Return [x, y] of the center of cell containing provided text 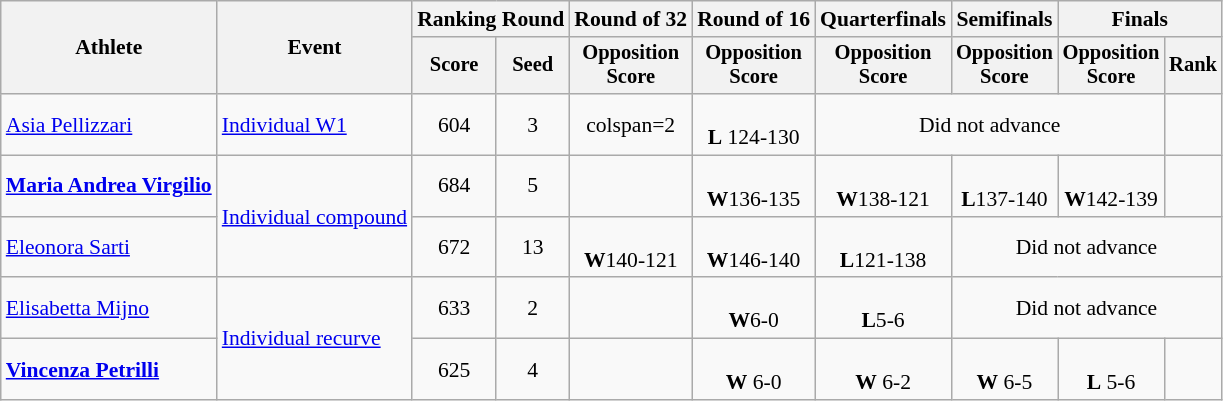
L121-138 [883, 248]
W6-0 [754, 308]
Athlete [109, 48]
Eleonora Sarti [109, 248]
W138-121 [883, 186]
Maria Andrea Virgilio [109, 186]
Score [454, 66]
W140-121 [630, 248]
L 5-6 [1112, 370]
Individual W1 [314, 124]
L137-140 [1004, 186]
672 [454, 248]
Individual recurve [314, 339]
Semifinals [1004, 19]
633 [454, 308]
W142-139 [1112, 186]
W146-140 [754, 248]
4 [532, 370]
3 [532, 124]
Rank [1193, 66]
Ranking Round [490, 19]
Event [314, 48]
Individual compound [314, 217]
Round of 16 [754, 19]
W 6-0 [754, 370]
684 [454, 186]
Elisabetta Mijno [109, 308]
604 [454, 124]
13 [532, 248]
W 6-5 [1004, 370]
W136-135 [754, 186]
Finals [1140, 19]
625 [454, 370]
Round of 32 [630, 19]
L 124-130 [754, 124]
Asia Pellizzari [109, 124]
5 [532, 186]
Seed [532, 66]
colspan=2 [630, 124]
2 [532, 308]
Vincenza Petrilli [109, 370]
Quarterfinals [883, 19]
L5-6 [883, 308]
W 6-2 [883, 370]
